Return [x, y] of the center of cell containing provided text 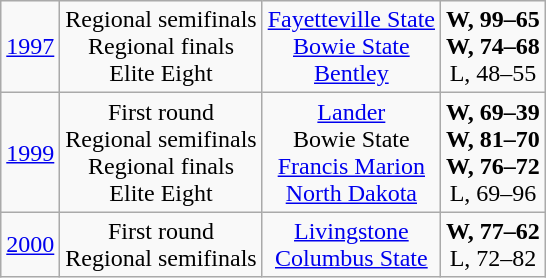
1999 [30, 152]
LanderBowie StateFrancis MarionNorth Dakota [351, 152]
W, 99–65W, 74–68L, 48–55 [494, 47]
First roundRegional semifinals [161, 244]
1997 [30, 47]
2000 [30, 244]
Fayetteville StateBowie StateBentley [351, 47]
W, 77–62L, 72–82 [494, 244]
LivingstoneColumbus State [351, 244]
Regional semifinalsRegional finalsElite Eight [161, 47]
First roundRegional semifinalsRegional finalsElite Eight [161, 152]
W, 69–39W, 81–70W, 76–72L, 69–96 [494, 152]
